Find where the given text appears and provide that cell's center as [x, y] coordinate. 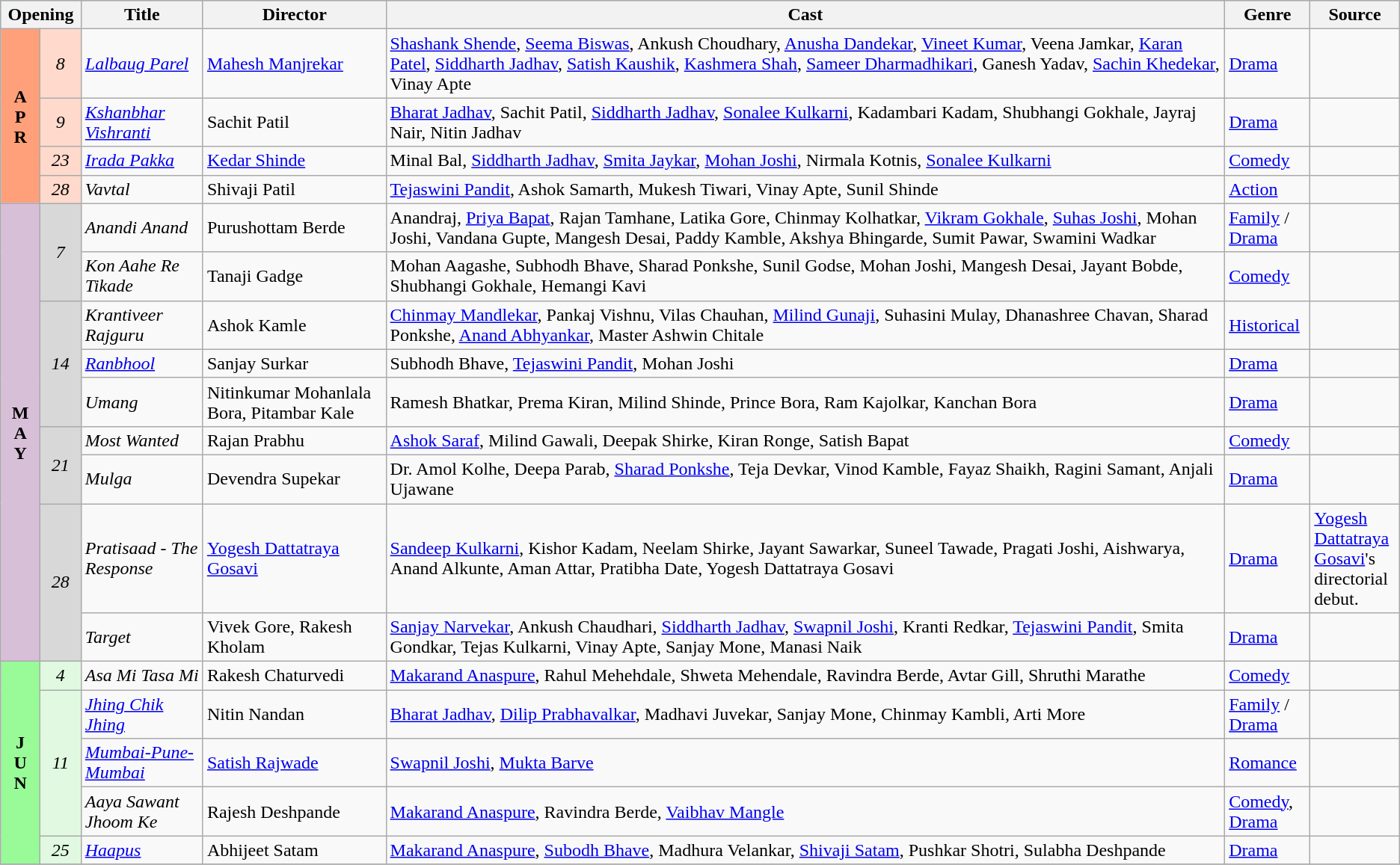
11 [60, 763]
Mumbai-Pune-Mumbai [142, 763]
Genre [1268, 15]
Anandi Anand [142, 227]
Abhijeet Satam [295, 850]
Tanaji Gadge [295, 277]
Most Wanted [142, 440]
Action [1268, 189]
Kshanbhar Vishranti [142, 123]
Purushottam Berde [295, 227]
Comedy, Drama [1268, 812]
Jhing Chik Jhing [142, 715]
8 [60, 64]
7 [60, 252]
Title [142, 15]
Sanjay Surkar [295, 363]
Umang [142, 402]
Yogesh Dattatraya Gosavi [295, 558]
Satish Rajwade [295, 763]
Bharat Jadhav, Sachit Patil, Siddharth Jadhav, Sonalee Kulkarni, Kadambari Kadam, Shubhangi Gokhale, Jayraj Nair, Nitin Jadhav [805, 123]
Kedar Shinde [295, 161]
Haapus [142, 850]
Krantiveer Rajguru [142, 324]
Vavtal [142, 189]
Director [295, 15]
Nitin Nandan [295, 715]
Devendra Supekar [295, 478]
APR [21, 117]
Irada Pakka [142, 161]
Vivek Gore, Rakesh Kholam [295, 637]
Dr. Amol Kolhe, Deepa Parab, Sharad Ponkshe, Teja Devkar, Vinod Kamble, Fayaz Shaikh, Ragini Samant, Anjali Ujawane [805, 478]
Ashok Saraf, Milind Gawali, Deepak Shirke, Kiran Ronge, Satish Bapat [805, 440]
Swapnil Joshi, Mukta Barve [805, 763]
Cast [805, 15]
4 [60, 676]
25 [60, 850]
Source [1355, 15]
Mahesh Manjrekar [295, 64]
Aaya Sawant Jhoom Ke [142, 812]
21 [60, 465]
Subhodh Bhave, Tejaswini Pandit, Mohan Joshi [805, 363]
Sachit Patil [295, 123]
Rakesh Chaturvedi [295, 676]
Makarand Anaspure, Rahul Mehehdale, Shweta Mehendale, Ravindra Berde, Avtar Gill, Shruthi Marathe [805, 676]
MAY [21, 432]
Rajesh Deshpande [295, 812]
14 [60, 363]
Kon Aahe Re Tikade [142, 277]
Minal Bal, Siddharth Jadhav, Smita Jaykar, Mohan Joshi, Nirmala Kotnis, Sonalee Kulkarni [805, 161]
JUN [21, 763]
Ashok Kamle [295, 324]
Asa Mi Tasa Mi [142, 676]
Pratisaad - The Response [142, 558]
Ranbhool [142, 363]
Opening [41, 15]
Ramesh Bhatkar, Prema Kiran, Milind Shinde, Prince Bora, Ram Kajolkar, Kanchan Bora [805, 402]
Lalbaug Parel [142, 64]
Bharat Jadhav, Dilip Prabhavalkar, Madhavi Juvekar, Sanjay Mone, Chinmay Kambli, Arti More [805, 715]
Rajan Prabhu [295, 440]
23 [60, 161]
Shivaji Patil [295, 189]
Mohan Aagashe, Subhodh Bhave, Sharad Ponkshe, Sunil Godse, Mohan Joshi, Mangesh Desai, Jayant Bobde, Shubhangi Gokhale, Hemangi Kavi [805, 277]
9 [60, 123]
Historical [1268, 324]
Tejaswini Pandit, Ashok Samarth, Mukesh Tiwari, Vinay Apte, Sunil Shinde [805, 189]
Makarand Anaspure, Ravindra Berde, Vaibhav Mangle [805, 812]
Target [142, 637]
Romance [1268, 763]
Nitinkumar Mohanlala Bora, Pitambar Kale [295, 402]
Mulga [142, 478]
Yogesh Dattatraya Gosavi's directorial debut. [1355, 558]
Makarand Anaspure, Subodh Bhave, Madhura Velankar, Shivaji Satam, Pushkar Shotri, Sulabha Deshpande [805, 850]
